Provide the (x, y) coordinate of the cell's center where the given text is located.  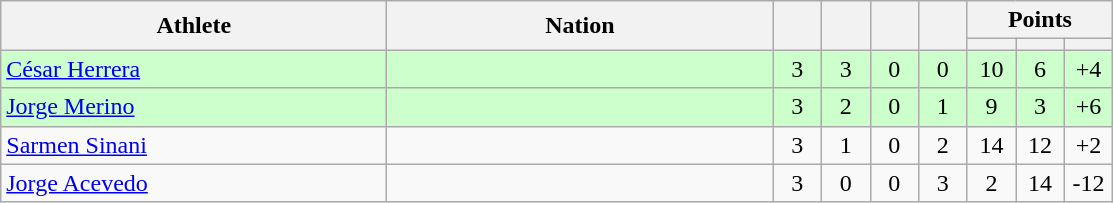
+6 (1088, 107)
6 (1040, 69)
9 (992, 107)
Sarmen Sinani (194, 145)
+4 (1088, 69)
Points (1040, 20)
Nation (580, 26)
César Herrera (194, 69)
Athlete (194, 26)
-12 (1088, 183)
12 (1040, 145)
Jorge Merino (194, 107)
10 (992, 69)
+2 (1088, 145)
Jorge Acevedo (194, 183)
